Determine the [X, Y] coordinate at the center of the cell enclosing the given text.  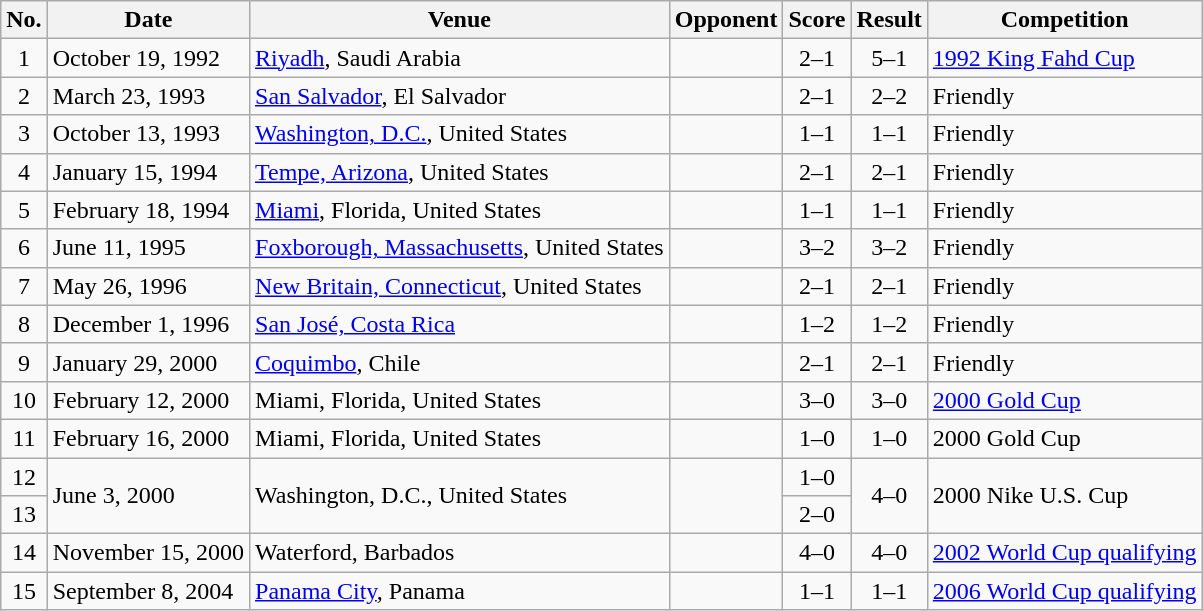
New Britain, Connecticut, United States [460, 286]
November 15, 2000 [148, 553]
3 [24, 134]
December 1, 1996 [148, 324]
January 29, 2000 [148, 362]
14 [24, 553]
5 [24, 210]
5–1 [889, 58]
May 26, 1996 [148, 286]
4 [24, 172]
Opponent [726, 20]
Venue [460, 20]
9 [24, 362]
2–0 [817, 515]
2–2 [889, 96]
February 16, 2000 [148, 438]
Tempe, Arizona, United States [460, 172]
September 8, 2004 [148, 591]
12 [24, 477]
13 [24, 515]
Panama City, Panama [460, 591]
6 [24, 248]
October 19, 1992 [148, 58]
2006 World Cup qualifying [1064, 591]
March 23, 1993 [148, 96]
Coquimbo, Chile [460, 362]
Waterford, Barbados [460, 553]
Competition [1064, 20]
Score [817, 20]
February 12, 2000 [148, 400]
2 [24, 96]
8 [24, 324]
San José, Costa Rica [460, 324]
No. [24, 20]
11 [24, 438]
10 [24, 400]
2000 Nike U.S. Cup [1064, 496]
Result [889, 20]
Foxborough, Massachusetts, United States [460, 248]
Riyadh, Saudi Arabia [460, 58]
San Salvador, El Salvador [460, 96]
June 3, 2000 [148, 496]
15 [24, 591]
1992 King Fahd Cup [1064, 58]
February 18, 1994 [148, 210]
Date [148, 20]
January 15, 1994 [148, 172]
2002 World Cup qualifying [1064, 553]
October 13, 1993 [148, 134]
7 [24, 286]
June 11, 1995 [148, 248]
1 [24, 58]
